Determine the (x, y) coordinate at the center of the cell enclosing the given text.  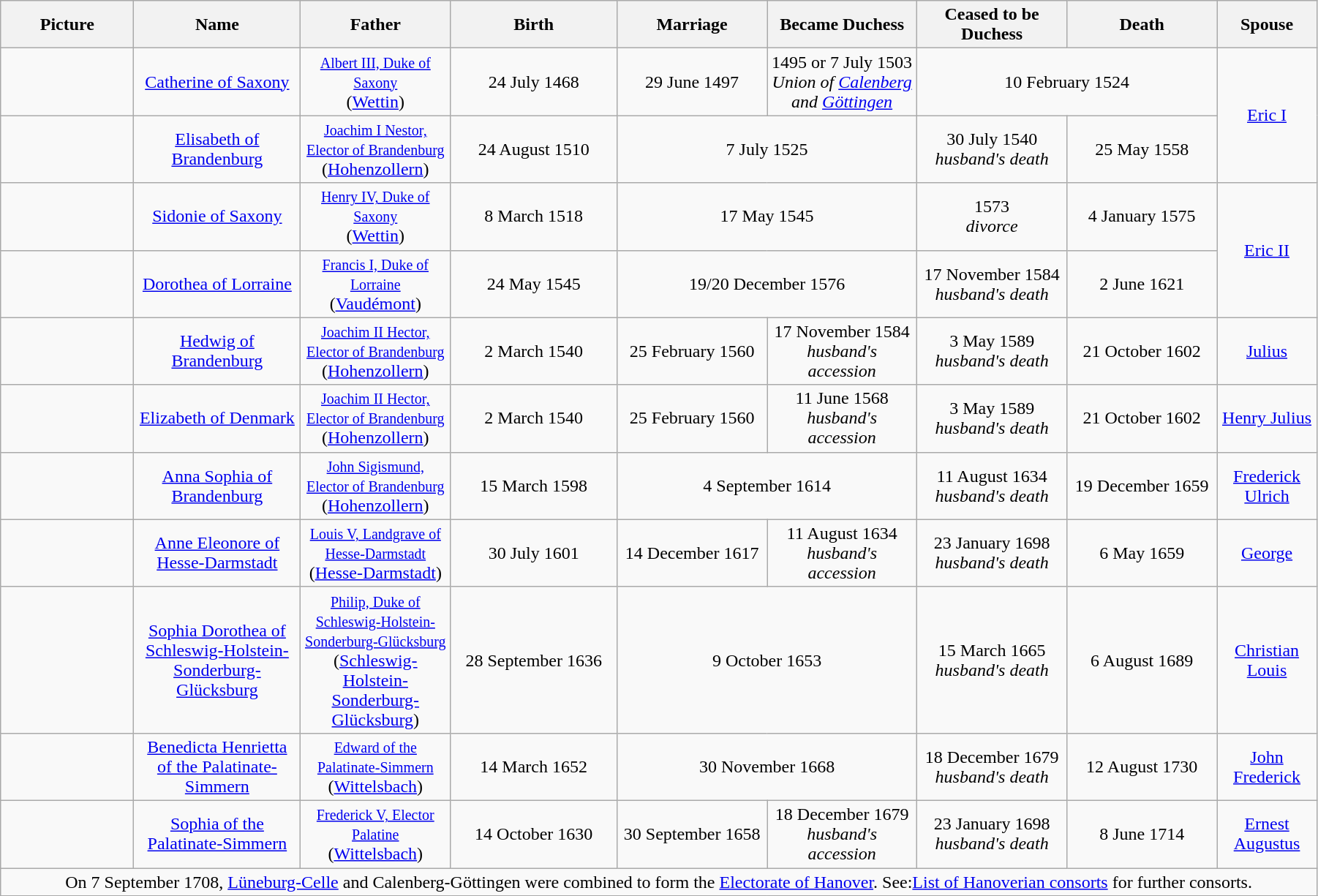
Francis I, Duke of Lorraine(Vaudémont) (376, 284)
6 May 1659 (1142, 553)
Marriage (692, 25)
Henry Julius (1267, 418)
Anne Eleonore of Hesse-Darmstadt (217, 553)
18 December 1679husband's accession (843, 834)
Eric I (1267, 116)
Benedicta Henrietta of the Palatinate-Simmern (217, 767)
Louis V, Landgrave of Hesse-Darmstadt (Hesse-Darmstadt) (376, 553)
19/20 December 1576 (767, 284)
14 October 1630 (534, 834)
11 August 1634husband's death (992, 486)
Death (1142, 25)
1495 or 7 July 1503Union of Calenberg and Göttingen (843, 82)
4 January 1575 (1142, 217)
Sophia Dorothea of Schleswig-Holstein-Sonderburg-Glücksburg (217, 660)
15 March 1665husband's death (992, 660)
30 July 1540husband's death (992, 149)
Birth (534, 25)
Joachim I Nestor, Elector of Brandenburg(Hohenzollern) (376, 149)
29 June 1497 (692, 82)
30 November 1668 (767, 767)
28 September 1636 (534, 660)
19 December 1659 (1142, 486)
George (1267, 553)
14 December 1617 (692, 553)
4 September 1614 (767, 486)
8 March 1518 (534, 217)
Sophia of the Palatinate-Simmern (217, 834)
Frederick V, Elector Palatine (Wittelsbach) (376, 834)
Elizabeth of Denmark (217, 418)
12 August 1730 (1142, 767)
Spouse (1267, 25)
Ceased to be Duchess (992, 25)
11 June 1568husband's accession (843, 418)
Ernest Augustus (1267, 834)
9 October 1653 (767, 660)
18 December 1679husband's death (992, 767)
Name (217, 25)
24 May 1545 (534, 284)
11 August 1634husband's accession (843, 553)
Became Duchess (843, 25)
24 July 1468 (534, 82)
14 March 1652 (534, 767)
Eric II (1267, 250)
Dorothea of Lorraine (217, 284)
15 March 1598 (534, 486)
6 August 1689 (1142, 660)
7 July 1525 (767, 149)
Henry IV, Duke of Saxony(Wettin) (376, 217)
17 November 1584husband's accession (843, 351)
Christian Louis (1267, 660)
24 August 1510 (534, 149)
25 May 1558 (1142, 149)
John Sigismund, Elector of Brandenburg(Hohenzollern) (376, 486)
30 September 1658 (692, 834)
Elisabeth of Brandenburg (217, 149)
30 July 1601 (534, 553)
Albert III, Duke of Saxony(Wettin) (376, 82)
17 November 1584husband's death (992, 284)
Philip, Duke of Schleswig-Holstein-Sonderburg-Glücksburg (Schleswig-Holstein-Sonderburg-Glücksburg) (376, 660)
Julius (1267, 351)
Hedwig of Brandenburg (217, 351)
8 June 1714 (1142, 834)
1573divorce (992, 217)
Father (376, 25)
10 February 1524 (1067, 82)
Frederick Ulrich (1267, 486)
Anna Sophia of Brandenburg (217, 486)
17 May 1545 (767, 217)
John Frederick (1267, 767)
Edward of the Palatinate-Simmern (Wittelsbach) (376, 767)
Catherine of Saxony (217, 82)
Picture (67, 25)
Sidonie of Saxony (217, 217)
2 June 1621 (1142, 284)
